From the cell containing the given text, extract its center point as (x, y) coordinate. 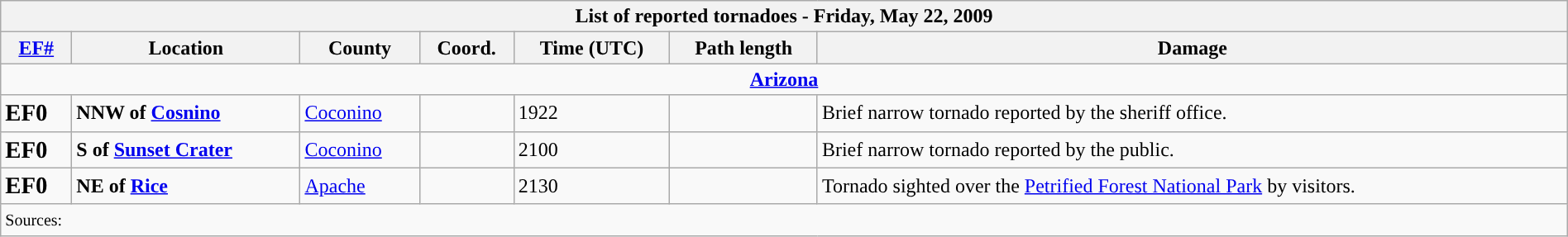
1922 (592, 113)
NNW of Cosnino (186, 113)
Coord. (466, 48)
Location (186, 48)
NE of Rice (186, 186)
2130 (592, 186)
Path length (743, 48)
Sources: (784, 220)
2100 (592, 149)
County (360, 48)
S of Sunset Crater (186, 149)
List of reported tornadoes - Friday, May 22, 2009 (784, 17)
Tornado sighted over the Petrified Forest National Park by visitors. (1193, 186)
Apache (360, 186)
EF# (36, 48)
Arizona (784, 79)
Damage (1193, 48)
Brief narrow tornado reported by the public. (1193, 149)
Time (UTC) (592, 48)
Brief narrow tornado reported by the sheriff office. (1193, 113)
